Pinpoint the cell where the given text exists, returning its (X, Y) midpoint coordinate. 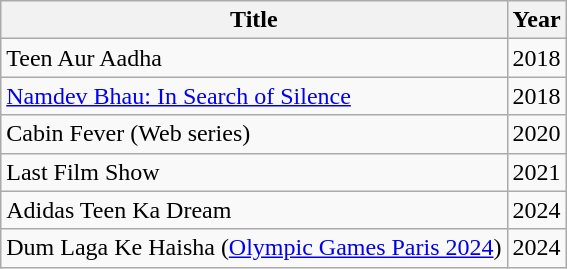
Dum Laga Ke Haisha (Olympic Games Paris 2024) (254, 248)
Namdev Bhau: In Search of Silence (254, 96)
Title (254, 20)
Cabin Fever (Web series) (254, 134)
Teen Aur Aadha (254, 58)
2021 (536, 172)
Adidas Teen Ka Dream (254, 210)
Last Film Show (254, 172)
Year (536, 20)
2020 (536, 134)
